From the cell containing the given text, extract its center point as (x, y) coordinate. 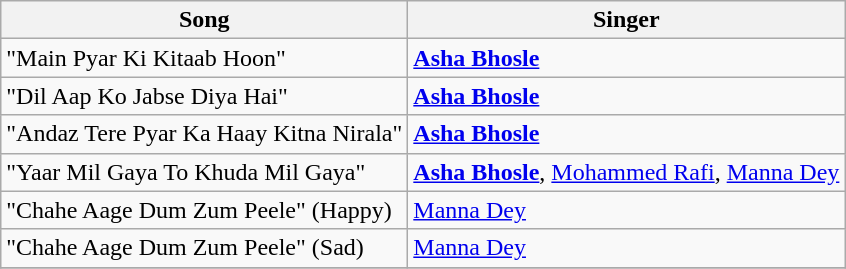
Asha Bhosle, Mohammed Rafi, Manna Dey (626, 172)
Song (204, 20)
"Yaar Mil Gaya To Khuda Mil Gaya" (204, 172)
"Main Pyar Ki Kitaab Hoon" (204, 58)
"Andaz Tere Pyar Ka Haay Kitna Nirala" (204, 134)
Singer (626, 20)
"Chahe Aage Dum Zum Peele" (Happy) (204, 210)
"Dil Aap Ko Jabse Diya Hai" (204, 96)
"Chahe Aage Dum Zum Peele" (Sad) (204, 248)
